Capture the cell that displays the provided text and extract its (x, y) central coordinate. 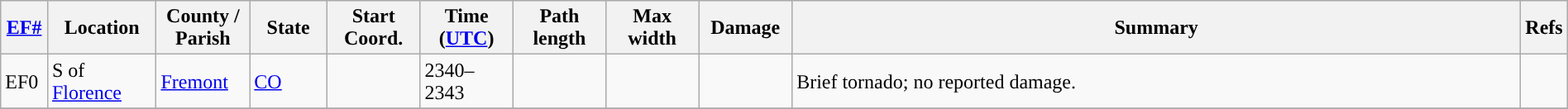
2340–2343 (466, 81)
State (289, 28)
Start Coord. (374, 28)
Refs (1545, 28)
S of Florence (102, 81)
Damage (746, 28)
CO (289, 81)
EF# (25, 28)
EF0 (25, 81)
Max width (653, 28)
Path length (559, 28)
Time (UTC) (466, 28)
Fremont (203, 81)
Brief tornado; no reported damage. (1156, 81)
Location (102, 28)
Summary (1156, 28)
County / Parish (203, 28)
